Determine the [X, Y] coordinate at the center of the cell enclosing the given text.  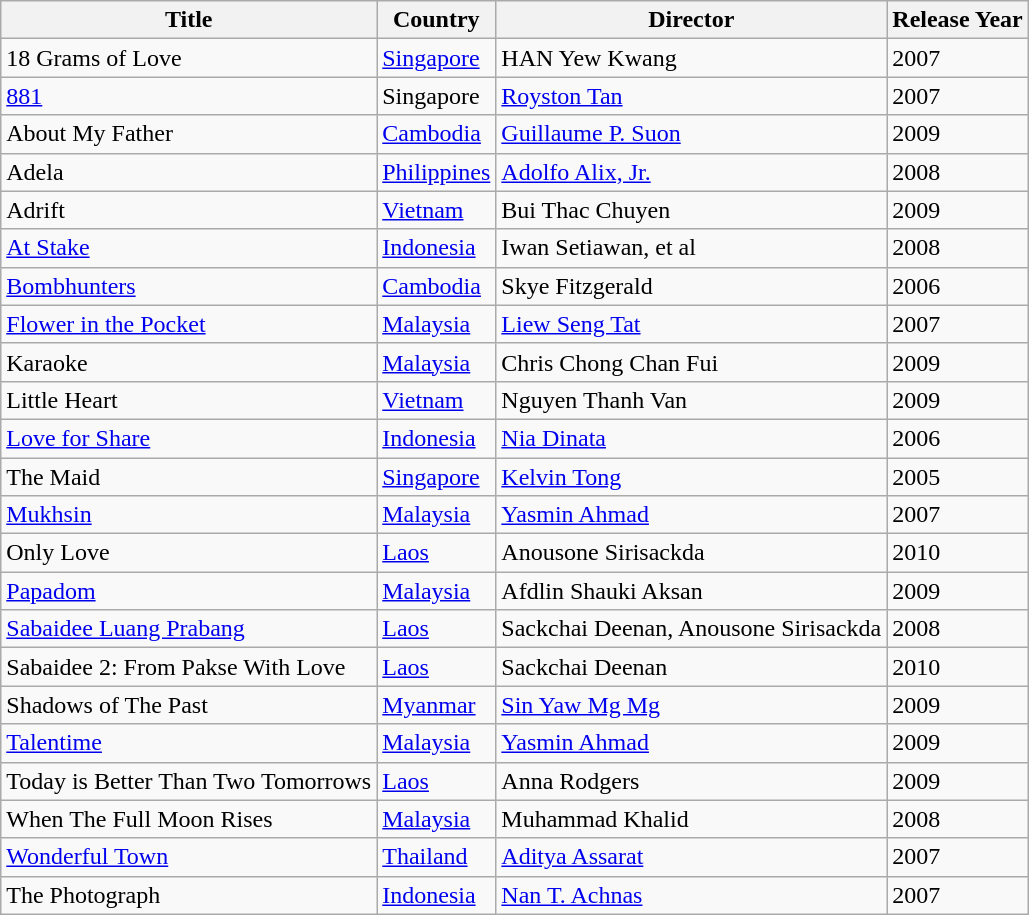
Flower in the Pocket [189, 324]
Chris Chong Chan Fui [692, 362]
Sackchai Deenan, Anousone Sirisackda [692, 629]
Thailand [436, 857]
The Maid [189, 477]
Nia Dinata [692, 438]
Adolfo Alix, Jr. [692, 172]
Mukhsin [189, 515]
Only Love [189, 553]
Sabaidee 2: From Pakse With Love [189, 667]
Today is Better Than Two Tomorrows [189, 781]
Iwan Setiawan, et al [692, 248]
Anousone Sirisackda [692, 553]
Philippines [436, 172]
Director [692, 20]
Guillaume P. Suon [692, 134]
Shadows of The Past [189, 705]
Afdlin Shauki Aksan [692, 591]
Adela [189, 172]
Sackchai Deenan [692, 667]
At Stake [189, 248]
About My Father [189, 134]
Talentime [189, 743]
The Photograph [189, 895]
Nan T. Achnas [692, 895]
Kelvin Tong [692, 477]
HAN Yew Kwang [692, 58]
Bui Thac Chuyen [692, 210]
881 [189, 96]
Little Heart [189, 400]
Karaoke [189, 362]
Aditya Assarat [692, 857]
Nguyen Thanh Van [692, 400]
Liew Seng Tat [692, 324]
18 Grams of Love [189, 58]
Bombhunters [189, 286]
Skye Fitzgerald [692, 286]
Royston Tan [692, 96]
Myanmar [436, 705]
Anna Rodgers [692, 781]
Wonderful Town [189, 857]
When The Full Moon Rises [189, 819]
Country [436, 20]
2005 [958, 477]
Sabaidee Luang Prabang [189, 629]
Title [189, 20]
Muhammad Khalid [692, 819]
Papadom [189, 591]
Love for Share [189, 438]
Sin Yaw Mg Mg [692, 705]
Adrift [189, 210]
Release Year [958, 20]
